Search for the cell housing the specified text and yield its [X, Y] center coordinate. 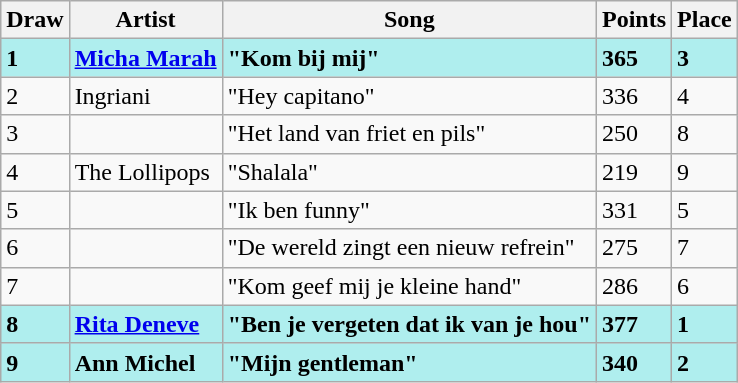
"Shalala" [409, 172]
"Ben je vergeten dat ik van je hou" [409, 324]
286 [634, 286]
Points [634, 20]
Song [409, 20]
"Kom bij mij" [409, 58]
Ann Michel [146, 362]
Ingriani [146, 96]
377 [634, 324]
"De wereld zingt een nieuw refrein" [409, 248]
"Hey capitano" [409, 96]
336 [634, 96]
"Kom geef mij je kleine hand" [409, 286]
"Het land van friet en pils" [409, 134]
"Ik ben funny" [409, 210]
Place [705, 20]
219 [634, 172]
365 [634, 58]
Artist [146, 20]
275 [634, 248]
340 [634, 362]
Rita Deneve [146, 324]
Micha Marah [146, 58]
331 [634, 210]
250 [634, 134]
"Mijn gentleman" [409, 362]
The Lollipops [146, 172]
Draw [35, 20]
